Capture the cell that displays the provided text and extract its [X, Y] central coordinate. 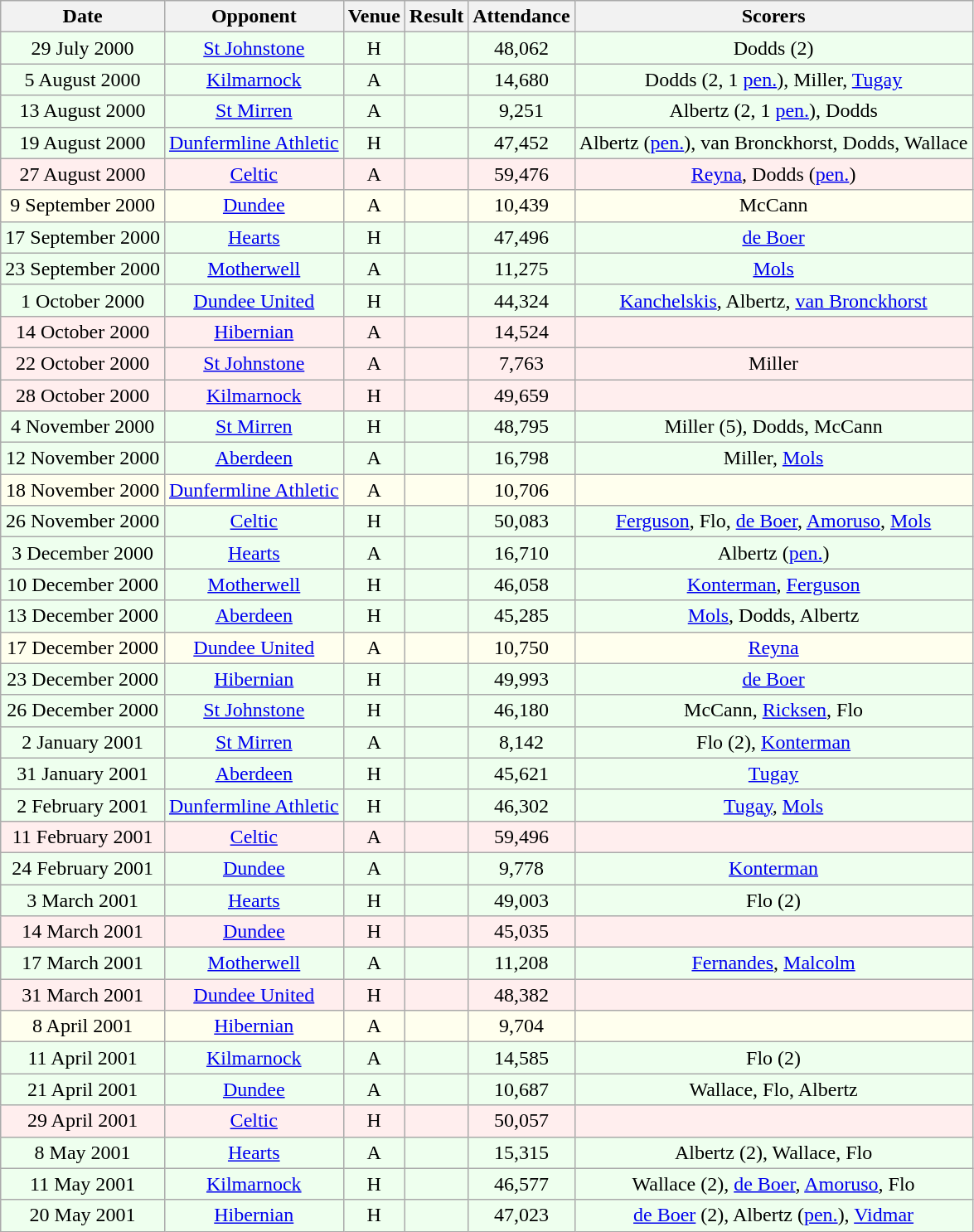
10,687 [521, 1089]
50,057 [521, 1121]
11 February 2001 [83, 837]
Attendance [521, 17]
Konterman, Ferguson [773, 584]
12 November 2000 [83, 458]
Flo (2), Konterman [773, 742]
45,285 [521, 616]
22 October 2000 [83, 363]
McCann [773, 206]
45,621 [521, 774]
45,035 [521, 932]
9 September 2000 [83, 206]
46,577 [521, 1184]
21 April 2001 [83, 1089]
13 August 2000 [83, 111]
20 May 2001 [83, 1215]
Kanchelskis, Albertz, van Bronckhorst [773, 300]
11 May 2001 [83, 1184]
29 July 2000 [83, 48]
9,704 [521, 1026]
10,706 [521, 490]
16,710 [521, 553]
Albertz (pen.), van Bronckhorst, Dodds, Wallace [773, 143]
15,315 [521, 1152]
3 December 2000 [83, 553]
10,750 [521, 648]
Albertz (2, 1 pen.), Dodds [773, 111]
Tugay, Mols [773, 805]
de Boer (2), Albertz (pen.), Vidmar [773, 1215]
28 October 2000 [83, 395]
18 November 2000 [83, 490]
2 February 2001 [83, 805]
47,023 [521, 1215]
4 November 2000 [83, 427]
Scorers [773, 17]
8 April 2001 [83, 1026]
14,585 [521, 1058]
Miller (5), Dodds, McCann [773, 427]
17 March 2001 [83, 963]
5 August 2000 [83, 80]
14 March 2001 [83, 932]
Mols [773, 269]
McCann, Ricksen, Flo [773, 711]
Reyna, Dodds (pen.) [773, 174]
29 April 2001 [83, 1121]
19 August 2000 [83, 143]
24 February 2001 [83, 868]
26 December 2000 [83, 711]
46,058 [521, 584]
31 January 2001 [83, 774]
8,142 [521, 742]
Dodds (2) [773, 48]
Ferguson, Flo, de Boer, Amoruso, Mols [773, 521]
47,452 [521, 143]
48,795 [521, 427]
Konterman [773, 868]
48,382 [521, 995]
Wallace (2), de Boer, Amoruso, Flo [773, 1184]
17 December 2000 [83, 648]
49,993 [521, 679]
Date [83, 17]
11,208 [521, 963]
Fernandes, Malcolm [773, 963]
48,062 [521, 48]
44,324 [521, 300]
2 January 2001 [83, 742]
10 December 2000 [83, 584]
Result [436, 17]
46,180 [521, 711]
47,496 [521, 237]
13 December 2000 [83, 616]
11 April 2001 [83, 1058]
26 November 2000 [83, 521]
Albertz (pen.) [773, 553]
9,778 [521, 868]
1 October 2000 [83, 300]
49,003 [521, 900]
10,439 [521, 206]
Wallace, Flo, Albertz [773, 1089]
Opponent [254, 17]
8 May 2001 [83, 1152]
Tugay [773, 774]
Reyna [773, 648]
Miller, Mols [773, 458]
17 September 2000 [83, 237]
Albertz (2), Wallace, Flo [773, 1152]
16,798 [521, 458]
Miller [773, 363]
46,302 [521, 805]
14,680 [521, 80]
Dodds (2, 1 pen.), Miller, Tugay [773, 80]
Mols, Dodds, Albertz [773, 616]
7,763 [521, 363]
49,659 [521, 395]
11,275 [521, 269]
31 March 2001 [83, 995]
59,496 [521, 837]
50,083 [521, 521]
14,524 [521, 332]
14 October 2000 [83, 332]
27 August 2000 [83, 174]
23 September 2000 [83, 269]
23 December 2000 [83, 679]
59,476 [521, 174]
3 March 2001 [83, 900]
Venue [374, 17]
9,251 [521, 111]
